Locate the cell with the specified text and output its (x, y) center coordinate. 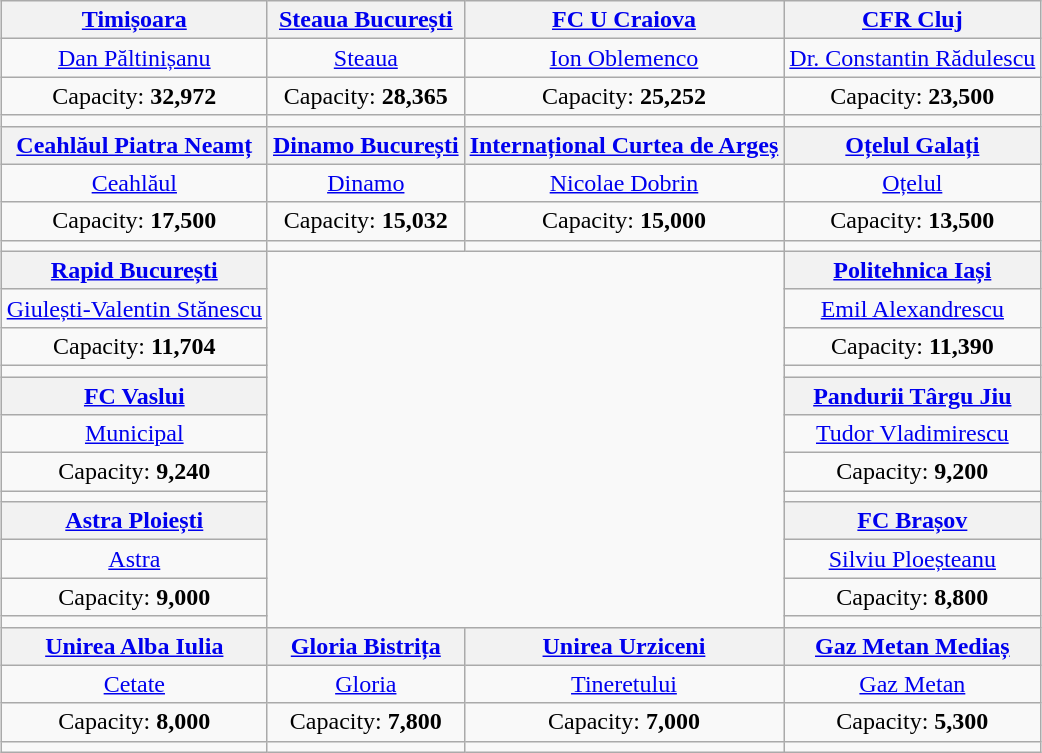
Dr. Constantin Rădulescu (912, 58)
Capacity: 7,800 (366, 722)
Tudor Vladimirescu (912, 434)
Ion Oblemenco (624, 58)
Oțelul (912, 183)
Gaz Metan Mediaș (912, 646)
Capacity: 9,200 (912, 472)
Rapid București (134, 270)
Tineretului (624, 684)
Timișoara (134, 20)
Giulești-Valentin Stănescu (134, 308)
Capacity: 11,704 (134, 346)
Cetate (134, 684)
Unirea Urziceni (624, 646)
Gaz Metan (912, 684)
Politehnica Iași (912, 270)
Capacity: 8,800 (912, 597)
Capacity: 9,240 (134, 472)
FC U Craiova (624, 20)
Capacity: 25,252 (624, 96)
Capacity: 13,500 (912, 221)
Capacity: 15,032 (366, 221)
Capacity: 28,365 (366, 96)
CFR Cluj (912, 20)
Dinamo București (366, 145)
Gloria (366, 684)
Nicolae Dobrin (624, 183)
Capacity: 17,500 (134, 221)
Capacity: 7,000 (624, 722)
Steaua (366, 58)
Steaua București (366, 20)
Capacity: 8,000 (134, 722)
Dinamo (366, 183)
Unirea Alba Iulia (134, 646)
Capacity: 15,000 (624, 221)
Gloria Bistrița (366, 646)
FC Vaslui (134, 395)
Capacity: 9,000 (134, 597)
Silviu Ploeșteanu (912, 559)
Internațional Curtea de Argeș (624, 145)
FC Brașov (912, 521)
Ceahlăul Piatra Neamț (134, 145)
Capacity: 23,500 (912, 96)
Pandurii Târgu Jiu (912, 395)
Ceahlăul (134, 183)
Emil Alexandrescu (912, 308)
Municipal (134, 434)
Dan Păltinișanu (134, 58)
Astra (134, 559)
Capacity: 11,390 (912, 346)
Oțelul Galați (912, 145)
Astra Ploiești (134, 521)
Capacity: 5,300 (912, 722)
Capacity: 32,972 (134, 96)
